Provide the [X, Y] coordinate of the cell's center where the given text is located.  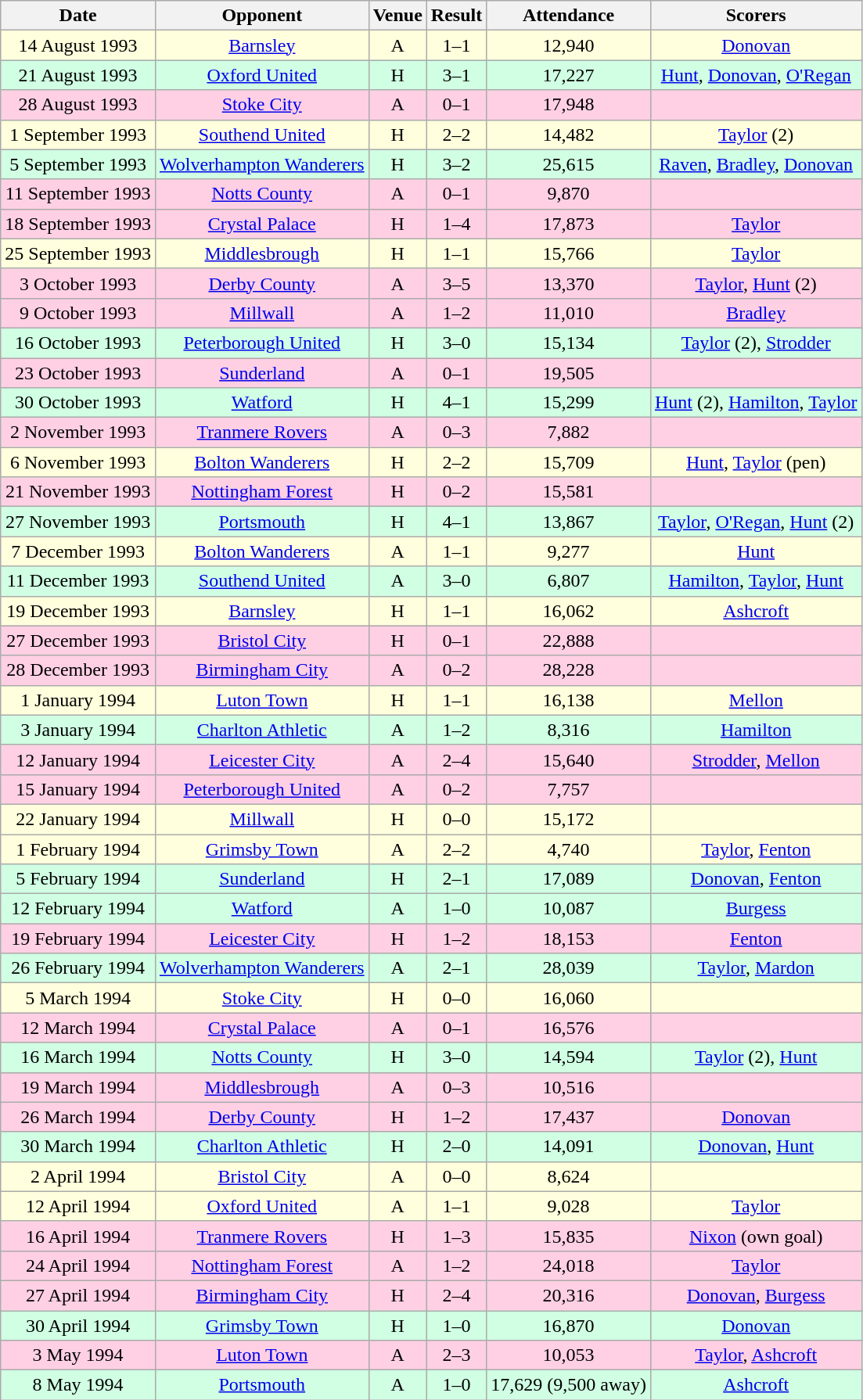
28,039 [569, 968]
30 October 1993 [78, 403]
5 March 1994 [78, 998]
1–4 [456, 224]
15 January 1994 [78, 789]
Donovan, Hunt [756, 1147]
2–3 [456, 1355]
Taylor, Fenton [756, 849]
Donovan, Fenton [756, 879]
1 September 1993 [78, 135]
Taylor, Ashcroft [756, 1355]
3–1 [456, 75]
16,138 [569, 700]
4,740 [569, 849]
14,482 [569, 135]
26 February 1994 [78, 968]
3–5 [456, 283]
8 May 1994 [78, 1385]
Scorers [756, 16]
19 February 1994 [78, 939]
6 November 1993 [78, 462]
22 January 1994 [78, 819]
2 April 1994 [78, 1176]
Taylor (2), Hunt [756, 1057]
Bradley [756, 313]
8,316 [569, 730]
14,594 [569, 1057]
Mellon [756, 700]
16 March 1994 [78, 1057]
3 January 1994 [78, 730]
15,134 [569, 343]
12 March 1994 [78, 1028]
19 March 1994 [78, 1087]
24,018 [569, 1265]
10,053 [569, 1355]
27 November 1993 [78, 522]
9,277 [569, 551]
13,867 [569, 522]
14 August 1993 [78, 45]
19,505 [569, 373]
1 January 1994 [78, 700]
6,807 [569, 581]
16,062 [569, 611]
17,437 [569, 1117]
11,010 [569, 313]
10,516 [569, 1087]
1 February 1994 [78, 849]
28 December 1993 [78, 670]
30 March 1994 [78, 1147]
17,089 [569, 879]
18 September 1993 [78, 224]
Hunt [756, 551]
19 December 1993 [78, 611]
17,629 (9,500 away) [569, 1385]
21 August 1993 [78, 75]
Taylor, O'Regan, Hunt (2) [756, 522]
3 May 1994 [78, 1355]
Donovan, Burgess [756, 1295]
16,870 [569, 1326]
Result [456, 16]
2 November 1993 [78, 433]
Taylor (2) [756, 135]
12 February 1994 [78, 909]
16,060 [569, 998]
9 October 1993 [78, 313]
21 November 1993 [78, 492]
15,581 [569, 492]
20,316 [569, 1295]
2–0 [456, 1147]
15,835 [569, 1236]
Venue [397, 16]
16 October 1993 [78, 343]
22,888 [569, 641]
Hunt, Donovan, O'Regan [756, 75]
3–2 [456, 164]
Opponent [261, 16]
14,091 [569, 1147]
15,640 [569, 759]
17,227 [569, 75]
12 April 1994 [78, 1206]
9,028 [569, 1206]
13,370 [569, 283]
Taylor (2), Strodder [756, 343]
Strodder, Mellon [756, 759]
Taylor, Mardon [756, 968]
28,228 [569, 670]
3 October 1993 [78, 283]
7 December 1993 [78, 551]
25,615 [569, 164]
11 December 1993 [78, 581]
23 October 1993 [78, 373]
17,873 [569, 224]
Fenton [756, 939]
12,940 [569, 45]
Hunt (2), Hamilton, Taylor [756, 403]
10,087 [569, 909]
30 April 1994 [78, 1326]
24 April 1994 [78, 1265]
18,153 [569, 939]
Nixon (own goal) [756, 1236]
5 September 1993 [78, 164]
17,948 [569, 105]
28 August 1993 [78, 105]
27 April 1994 [78, 1295]
Attendance [569, 16]
16 April 1994 [78, 1236]
7,882 [569, 433]
7,757 [569, 789]
27 December 1993 [78, 641]
15,766 [569, 253]
11 September 1993 [78, 194]
8,624 [569, 1176]
12 January 1994 [78, 759]
26 March 1994 [78, 1117]
Hunt, Taylor (pen) [756, 462]
25 September 1993 [78, 253]
15,709 [569, 462]
15,172 [569, 819]
9,870 [569, 194]
Raven, Bradley, Donovan [756, 164]
Hamilton [756, 730]
15,299 [569, 403]
Date [78, 16]
1–3 [456, 1236]
Burgess [756, 909]
16,576 [569, 1028]
5 February 1994 [78, 879]
Taylor, Hunt (2) [756, 283]
Hamilton, Taylor, Hunt [756, 581]
